Return (X, Y) of the center of cell containing provided text 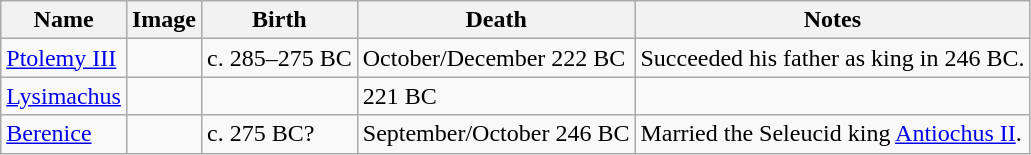
Birth (280, 20)
Berenice (64, 134)
c. 275 BC? (280, 134)
Ptolemy III (64, 58)
September/October 246 BC (496, 134)
Notes (832, 20)
Death (496, 20)
c. 285–275 BC (280, 58)
Image (164, 20)
Succeeded his father as king in 246 BC. (832, 58)
Married the Seleucid king Antiochus II. (832, 134)
October/December 222 BC (496, 58)
Lysimachus (64, 96)
Name (64, 20)
221 BC (496, 96)
